Output the (X, Y) coordinate of the center of the cell containing the given text.  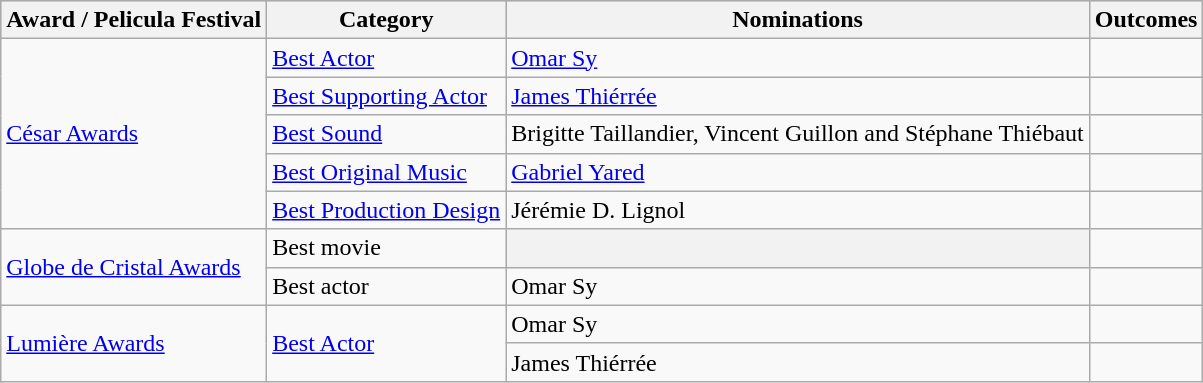
César Awards (134, 134)
Best movie (386, 248)
Outcomes (1146, 20)
Gabriel Yared (798, 172)
Brigitte Taillandier, Vincent Guillon and Stéphane Thiébaut (798, 134)
Globe de Cristal Awards (134, 267)
Best Production Design (386, 210)
Best actor (386, 286)
Category (386, 20)
Best Supporting Actor (386, 96)
Jérémie D. Lignol (798, 210)
Best Original Music (386, 172)
Best Sound (386, 134)
Lumière Awards (134, 343)
Award / Pelicula Festival (134, 20)
Nominations (798, 20)
